Extract the (X, Y) coordinate from the center of the cell holding the provided text.  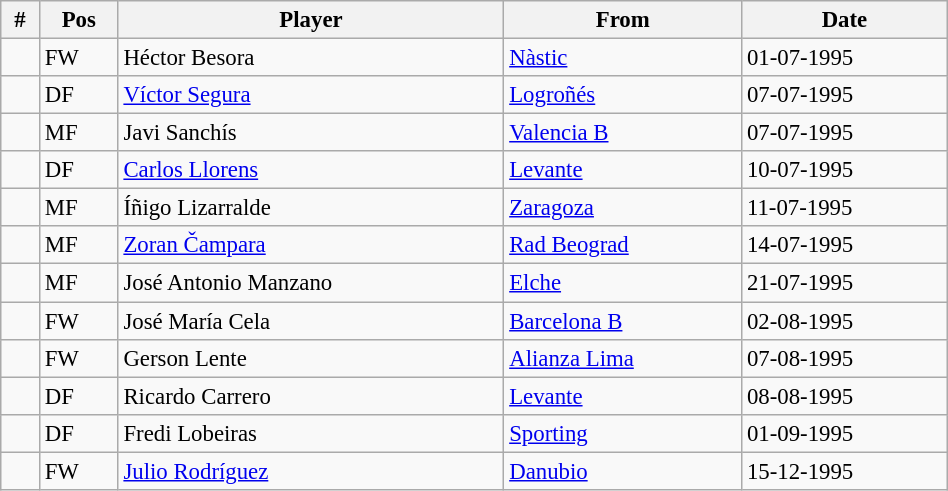
Danubio (623, 471)
Javi Sanchís (311, 133)
Zaragoza (623, 208)
07-08-1995 (845, 358)
08-08-1995 (845, 396)
Zoran Čampara (311, 245)
10-07-1995 (845, 170)
Alianza Lima (623, 358)
Player (311, 20)
Date (845, 20)
Valencia B (623, 133)
11-07-1995 (845, 208)
Logroñés (623, 95)
15-12-1995 (845, 471)
From (623, 20)
Carlos Llorens (311, 170)
02-08-1995 (845, 321)
Víctor Segura (311, 95)
Elche (623, 283)
14-07-1995 (845, 245)
Julio Rodríguez (311, 471)
Héctor Besora (311, 58)
Sporting (623, 433)
21-07-1995 (845, 283)
Rad Beograd (623, 245)
Ricardo Carrero (311, 396)
01-07-1995 (845, 58)
José María Cela (311, 321)
Pos (78, 20)
Fredi Lobeiras (311, 433)
Gerson Lente (311, 358)
José Antonio Manzano (311, 283)
# (20, 20)
Íñigo Lizarralde (311, 208)
Barcelona B (623, 321)
Nàstic (623, 58)
01-09-1995 (845, 433)
